Return (x, y) of the center of cell containing provided text 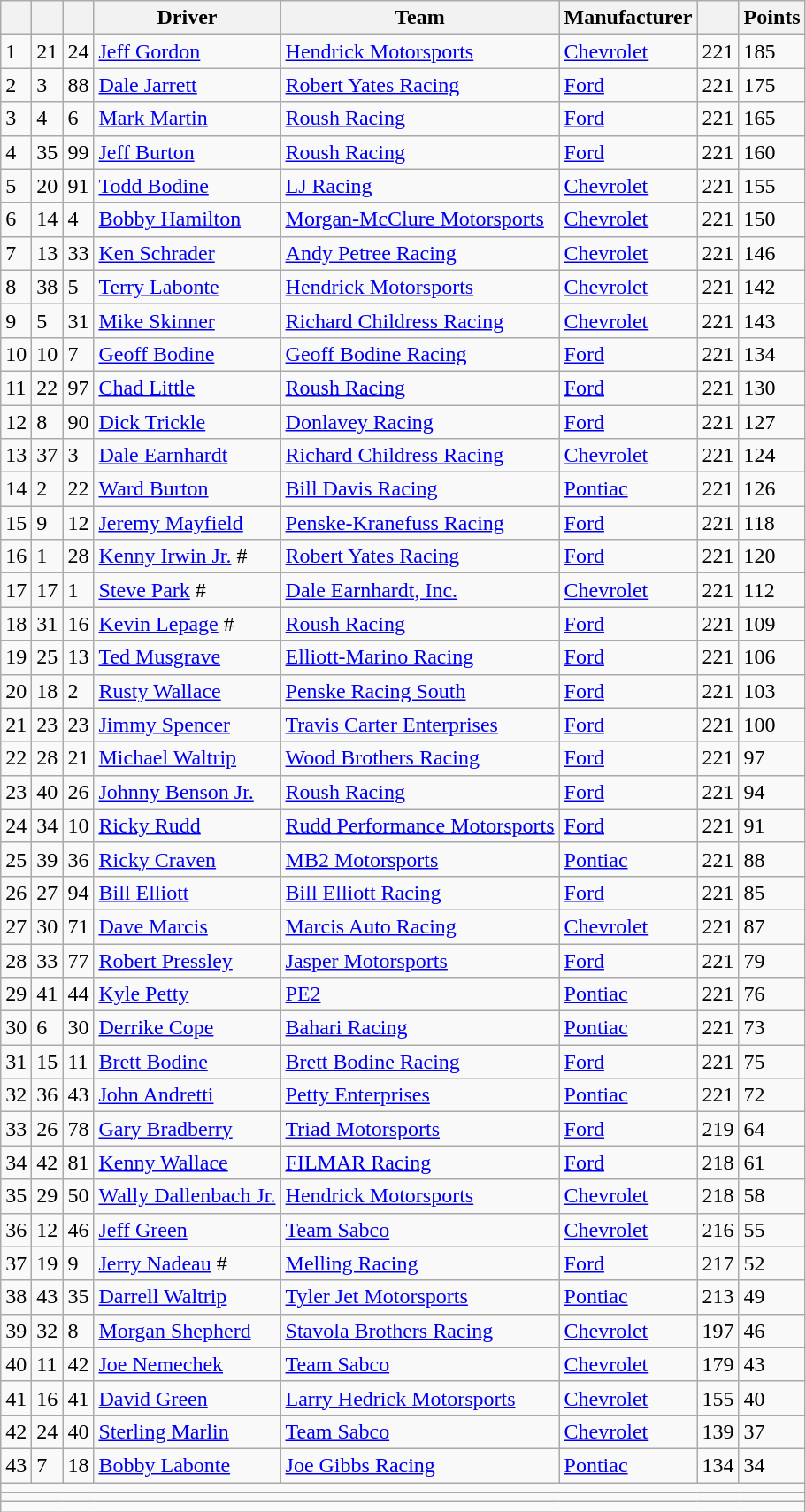
Points (771, 18)
Tyler Jet Motorsports (419, 1297)
126 (771, 489)
Triad Motorsports (419, 1129)
Bill Elliott Racing (419, 893)
217 (718, 1263)
76 (771, 994)
Larry Hedrick Motorsports (419, 1398)
64 (771, 1129)
Driver (188, 18)
118 (771, 523)
Bill Davis Racing (419, 489)
Dale Jarrett (188, 85)
Stavola Brothers Racing (419, 1331)
Jasper Motorsports (419, 960)
Johnny Benson Jr. (188, 792)
Steve Park # (188, 590)
Wood Brothers Racing (419, 758)
78 (78, 1129)
Ward Burton (188, 489)
75 (771, 1062)
Michael Waltrip (188, 758)
Todd Bodine (188, 186)
Andy Petree Racing (419, 253)
44 (78, 994)
179 (718, 1364)
Wally Dallenbach Jr. (188, 1196)
77 (78, 960)
Dave Marcis (188, 926)
100 (771, 725)
127 (771, 422)
Team (419, 18)
Ken Schrader (188, 253)
109 (771, 624)
216 (718, 1230)
Morgan-McClure Motorsports (419, 219)
Dale Earnhardt (188, 456)
99 (78, 152)
Dick Trickle (188, 422)
Ricky Rudd (188, 825)
Jerry Nadeau # (188, 1263)
Penske Racing South (419, 691)
Chad Little (188, 388)
Kenny Irwin Jr. # (188, 556)
Elliott-Marino Racing (419, 657)
Donlavey Racing (419, 422)
David Green (188, 1398)
130 (771, 388)
139 (718, 1431)
106 (771, 657)
Mike Skinner (188, 320)
124 (771, 456)
Bobby Hamilton (188, 219)
Gary Bradberry (188, 1129)
Bahari Racing (419, 1028)
Mark Martin (188, 119)
Brett Bodine Racing (419, 1062)
85 (771, 893)
MB2 Motorsports (419, 859)
72 (771, 1095)
112 (771, 590)
Geoff Bodine (188, 354)
Derrike Cope (188, 1028)
Manufacturer (628, 18)
160 (771, 152)
LJ Racing (419, 186)
Sterling Marlin (188, 1431)
Jeremy Mayfield (188, 523)
Dale Earnhardt, Inc. (419, 590)
142 (771, 287)
Petty Enterprises (419, 1095)
Marcis Auto Racing (419, 926)
John Andretti (188, 1095)
Terry Labonte (188, 287)
197 (718, 1331)
Penske-Kranefuss Racing (419, 523)
165 (771, 119)
Jeff Burton (188, 152)
143 (771, 320)
49 (771, 1297)
Jeff Green (188, 1230)
Melling Racing (419, 1263)
146 (771, 253)
PE2 (419, 994)
81 (78, 1163)
58 (771, 1196)
52 (771, 1263)
Bill Elliott (188, 893)
FILMAR Racing (419, 1163)
Joe Gibbs Racing (419, 1465)
213 (718, 1297)
Jeff Gordon (188, 51)
Brett Bodine (188, 1062)
79 (771, 960)
120 (771, 556)
Kevin Lepage # (188, 624)
175 (771, 85)
Kenny Wallace (188, 1163)
103 (771, 691)
71 (78, 926)
55 (771, 1230)
Morgan Shepherd (188, 1331)
Geoff Bodine Racing (419, 354)
Joe Nemechek (188, 1364)
Robert Pressley (188, 960)
Rusty Wallace (188, 691)
Ricky Craven (188, 859)
Bobby Labonte (188, 1465)
90 (78, 422)
Kyle Petty (188, 994)
150 (771, 219)
Travis Carter Enterprises (419, 725)
73 (771, 1028)
50 (78, 1196)
87 (771, 926)
Rudd Performance Motorsports (419, 825)
185 (771, 51)
61 (771, 1163)
Jimmy Spencer (188, 725)
Darrell Waltrip (188, 1297)
Ted Musgrave (188, 657)
219 (718, 1129)
